Locate the cell with the specified text and output its (X, Y) center coordinate. 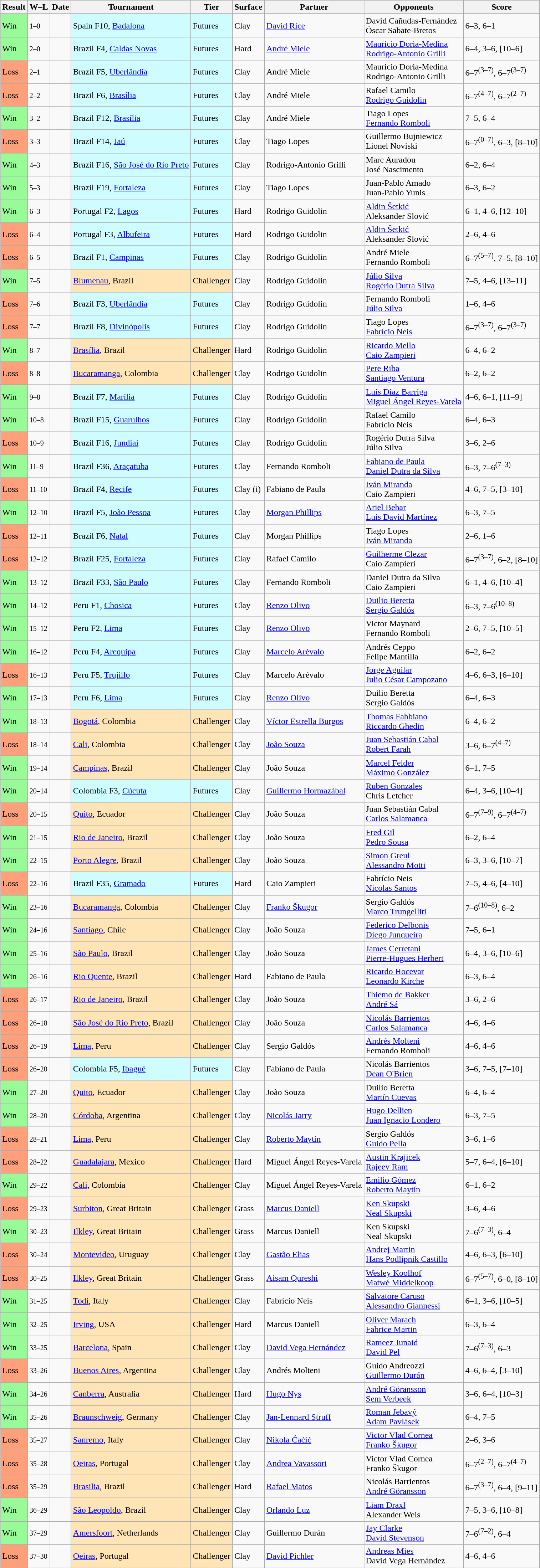
9–8 (39, 396)
Brazil F5, João Pessoa (131, 513)
Jay Clarke David Stevenson (414, 1533)
Nicolás Jarry (314, 1116)
24–16 (39, 930)
7–5 (39, 280)
Buenos Aires, Argentina (131, 1370)
33–25 (39, 1347)
22–16 (39, 883)
Federico Delbonis Diego Junqueira (414, 930)
6–4, 3–6, [10–4] (501, 791)
Juan Sebastián Cabal Robert Farah (414, 744)
35–29 (39, 1486)
Wesley Koolhof Matwé Middelkoop (414, 1277)
26–19 (39, 1046)
6–7(4–7), 6–7(2–7) (501, 95)
3–6, 4–6 (501, 1208)
Orlando Luz (314, 1510)
James Cerretani Pierre-Hugues Herbert (414, 953)
14–12 (39, 605)
Irving, USA (131, 1324)
Tiago Lopes Iván Miranda (414, 535)
2–6, 3–6 (501, 1440)
6–1, 7–5 (501, 768)
André Göransson Sem Verbeek (414, 1394)
6–1, 4–6, [12–10] (501, 211)
Brazil F25, Fortaleza (131, 559)
Barcelona, Spain (131, 1347)
Caio Zampieri (314, 883)
20–14 (39, 791)
Aisam Qureshi (314, 1277)
Peru F2, Lima (131, 628)
Brazil F6, Natal (131, 535)
18–13 (39, 721)
Franko Škugor (314, 907)
15–12 (39, 628)
6–1, 6–2 (501, 1185)
5–3 (39, 187)
Brazil F16, Jundiaí (131, 443)
Nicolás Barrientos André Göransson (414, 1486)
Colombia F5, Ibagué (131, 1069)
4–6, 6–4, [3–10] (501, 1370)
W–L (39, 7)
Víctor Estrella Burgos (314, 721)
6–1, 4–6, [10–4] (501, 582)
28–22 (39, 1162)
Surface (248, 7)
Jorge Aguilar Julio César Campozano (414, 675)
Brazil F8, Divinópolis (131, 327)
5–7, 6–4, [6–10] (501, 1162)
Porto Alegre, Brazil (131, 860)
Campinas, Brazil (131, 768)
Andrea Vavassori (314, 1464)
6–7(5–7), 7–5, [8–10] (501, 257)
25–16 (39, 953)
7–6 (39, 304)
Duilio Beretta Martín Cuevas (414, 1092)
Guillermo Bujniewicz Lionel Noviski (414, 141)
Fabrício Neis (314, 1301)
Brazil F4, Recife (131, 489)
26–18 (39, 1022)
1–6, 4–6 (501, 304)
David Cañudas-Fernández Óscar Sabate-Bretos (414, 26)
29–23 (39, 1208)
Canberra, Australia (131, 1394)
6–7(5–7), 6–0, [8–10] (501, 1277)
Tier (212, 7)
26–16 (39, 976)
3–6, 6–4, [10–3] (501, 1394)
Rafael Camilo Rodrigo Guidolin (414, 95)
6–7(2–7), 6–7(4–7) (501, 1464)
Brazil F33, São Paulo (131, 582)
10–9 (39, 443)
Liam Draxl Alexander Weis (414, 1510)
Portugal F3, Albufeira (131, 234)
Result (14, 7)
23–16 (39, 907)
Peru F4, Arequipa (131, 652)
7–5, 4–6, [13–11] (501, 280)
Juan Sebastián Cabal Carlos Salamanca (414, 814)
2–0 (39, 48)
21–15 (39, 837)
26–17 (39, 999)
Pere Riba Santiago Ventura (414, 374)
Todi, Italy (131, 1301)
Guadalajara, Mexico (131, 1162)
10–8 (39, 420)
31–25 (39, 1301)
Ricardo Hocevar Leonardo Kirche (414, 976)
Brazil F4, Caldas Novas (131, 48)
3–6, 6–7(4–7) (501, 744)
6–3, 7–6(7–3) (501, 466)
2–6, 7–5, [10–5] (501, 628)
Rafael Camilo Fabrício Neis (414, 420)
Brazil F16, São José do Rio Preto (131, 165)
Tiago Lopes Fabrício Neis (414, 327)
4–6, 7–5, [3–10] (501, 489)
Sergio Galdós Guido Pella (414, 1138)
Hugo Dellien Juan Ignacio Londero (414, 1116)
Fernando Romboli Júlio Silva (414, 304)
27–20 (39, 1092)
Andrés Ceppo Felipe Mantilla (414, 652)
17–13 (39, 698)
6–7(3–7), 6–2, [8–10] (501, 559)
Brazil F15, Guarulhos (131, 420)
Rio Quente, Brazil (131, 976)
1–0 (39, 26)
35–26 (39, 1417)
4–6, 6–1, [11–9] (501, 396)
Portugal F2, Lagos (131, 211)
34–26 (39, 1394)
Guillermo Durán (314, 1533)
Córdoba, Argentina (131, 1116)
Andrej Martin Hans Podlipnik Castillo (414, 1255)
3–6, 7–5, [7–10] (501, 1069)
Bogotá, Colombia (131, 721)
36–29 (39, 1510)
Roman Jebavý Adam Pavlásek (414, 1417)
André Miele Fernando Romboli (414, 257)
Brazil F3, Uberlândia (131, 304)
Score (501, 7)
Austin Krajicek Rajeev Ram (414, 1162)
Colombia F3, Cúcuta (131, 791)
16–12 (39, 652)
Brazil F14, Jaú (131, 141)
35–28 (39, 1464)
11–10 (39, 489)
Peru F5, Trujillo (131, 675)
6–5 (39, 257)
Thiemo de Bakker André Sá (414, 999)
Hugo Nys (314, 1394)
Sergio Galdós (314, 1046)
28–20 (39, 1116)
Jan-Lennard Struff (314, 1417)
19–14 (39, 768)
Juan-Pablo Amado Juan-Pablo Yunis (414, 187)
13–12 (39, 582)
7–6(7–3), 6–4 (501, 1231)
7–6(10–8), 6–2 (501, 907)
Salvatore Caruso Alessandro Giannessi (414, 1301)
30–24 (39, 1255)
7–6(7–2), 6–4 (501, 1533)
12–10 (39, 513)
Surbiton, Great Britain (131, 1208)
Marc Auradou José Nascimento (414, 165)
Thomas Fabbiano Riccardo Ghedin (414, 721)
São Leopoldo, Brazil (131, 1510)
12–12 (39, 559)
6–7(3–7), 6–4, [9–11] (501, 1486)
3–3 (39, 141)
7–5, 4–6, [4–10] (501, 883)
Blumenau, Brazil (131, 280)
6–7(7–9), 6–7(4–7) (501, 814)
2–6, 4–6 (501, 234)
Daniel Dutra da Silva Caio Zampieri (414, 582)
2–1 (39, 72)
David Vega Hernández (314, 1347)
11–9 (39, 466)
6–3, 6–1 (501, 26)
Brazil F12, Brasília (131, 118)
Guilherme Clezar Caio Zampieri (414, 559)
Tournament (131, 7)
David Rice (314, 26)
Simon Greul Alessandro Motti (414, 860)
São José do Rio Preto, Brazil (131, 1022)
12–11 (39, 535)
Clay (i) (248, 489)
Guido Andreozzi Guillermo Durán (414, 1370)
7–6(7–3), 6–3 (501, 1347)
2–6, 1–6 (501, 535)
Date (61, 7)
Iván Miranda Caio Zampieri (414, 489)
Victor Maynard Fernando Romboli (414, 628)
32–25 (39, 1324)
6–7(0–7), 6–3, [8–10] (501, 141)
Gastão Elias (314, 1255)
6–4 (39, 234)
6–1, 3–6, [10–5] (501, 1301)
7–5, 6–4 (501, 118)
3–2 (39, 118)
6–3, 6–2 (501, 187)
7–5, 6–1 (501, 930)
Nikola Ćaćić (314, 1440)
Brazil F19, Fortaleza (131, 187)
Fred Gil Pedro Sousa (414, 837)
Rodrigo-Antonio Grilli (314, 165)
28–21 (39, 1138)
Brazil F36, Araçatuba (131, 466)
6–4, 6–4 (501, 1092)
Amersfoort, Netherlands (131, 1533)
30–25 (39, 1277)
Ricardo Mello Caio Zampieri (414, 350)
Ruben Gonzales Chris Letcher (414, 791)
7–7 (39, 327)
18–14 (39, 744)
30–23 (39, 1231)
6–4, 7–5 (501, 1417)
Ariel Behar Luis David Martínez (414, 513)
Brazil F7, Marília (131, 396)
Rameez Junaid David Pel (414, 1347)
4–3 (39, 165)
Júlio Silva Rogério Dutra Silva (414, 280)
Roberto Maytín (314, 1138)
Emilio Gómez Roberto Maytín (414, 1185)
Braunschweig, Germany (131, 1417)
Rogério Dutra Silva Júlio Silva (414, 443)
Brazil F6, Brasília (131, 95)
Spain F10, Badalona (131, 26)
Guillermo Hormazábal (314, 791)
3–6, 1–6 (501, 1138)
7–5, 3–6, [10–8] (501, 1510)
Brazil F5, Uberlândia (131, 72)
Nicolás Barrientos Carlos Salamanca (414, 1022)
33–26 (39, 1370)
6–3, 3–6, [10–7] (501, 860)
Sergio Galdós Marco Trungelliti (414, 907)
35–27 (39, 1440)
Fabrício Neis Nicolas Santos (414, 883)
Partner (314, 7)
20–15 (39, 814)
2–2 (39, 95)
Andrés Molteni (314, 1370)
26–20 (39, 1069)
37–29 (39, 1533)
Montevideo, Uruguay (131, 1255)
6–3, 7–6(10–8) (501, 605)
Nicolás Barrientos Dean O'Brien (414, 1069)
Brazil F1, Campinas (131, 257)
Opponents (414, 7)
8–8 (39, 374)
Fabiano de Paula Daniel Dutra da Silva (414, 466)
Rafael Camilo (314, 559)
37–30 (39, 1556)
Brasilia, Brazil (131, 1486)
Luis Díaz Barriga Miguel Ángel Reyes-Varela (414, 396)
São Paulo, Brazil (131, 953)
Rafael Matos (314, 1486)
Peru F6, Lima (131, 698)
Tiago Lopes Fernando Romboli (414, 118)
16–13 (39, 675)
Sanremo, Italy (131, 1440)
Oliver Marach Fabrice Martin (414, 1324)
8–7 (39, 350)
22–15 (39, 860)
Brazil F35, Gramado (131, 883)
Marcel Felder Máximo González (414, 768)
David Pichler (314, 1556)
Brasília, Brazil (131, 350)
29–22 (39, 1185)
Santiago, Chile (131, 930)
Andreas Mies David Vega Hernández (414, 1556)
Andrés Molteni Fernando Romboli (414, 1046)
Peru F1, Chosica (131, 605)
6–3 (39, 211)
